Pinpoint the cell where the given text exists, returning its (x, y) midpoint coordinate. 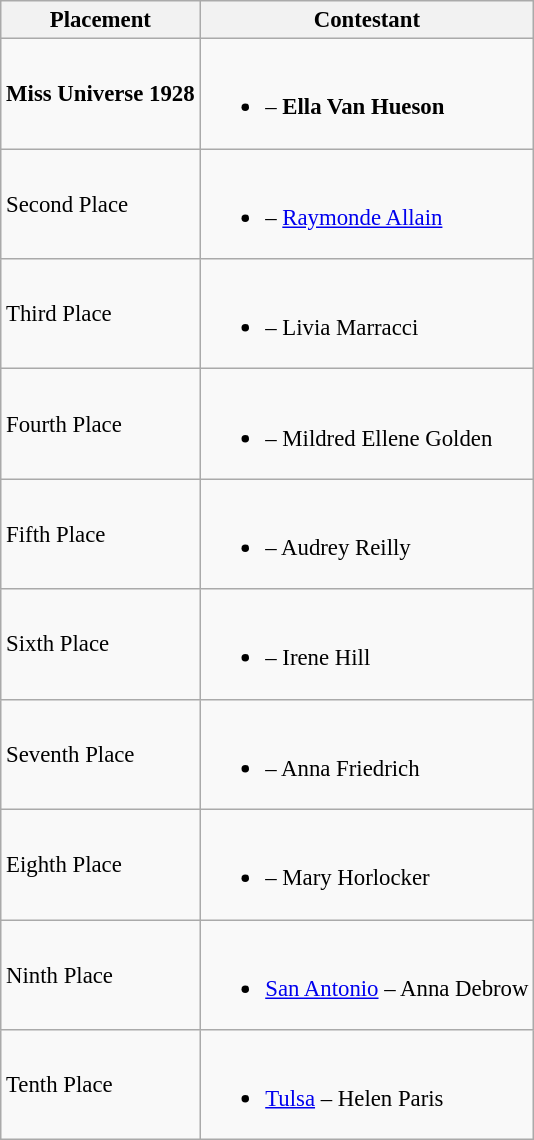
– Livia Marracci (367, 314)
Eighth Place (100, 865)
Fourth Place (100, 424)
Miss Universe 1928 (100, 94)
– Anna Friedrich (367, 754)
Tulsa – Helen Paris (367, 1085)
Sixth Place (100, 644)
Fifth Place (100, 534)
San Antonio – Anna Debrow (367, 975)
Placement (100, 20)
– Raymonde Allain (367, 204)
Tenth Place (100, 1085)
Third Place (100, 314)
Contestant (367, 20)
Second Place (100, 204)
– Ella Van Hueson (367, 94)
– Irene Hill (367, 644)
Seventh Place (100, 754)
– Mary Horlocker (367, 865)
Ninth Place (100, 975)
– Mildred Ellene Golden (367, 424)
– Audrey Reilly (367, 534)
